Provide the (X, Y) coordinate of the cell's center where the given text is located.  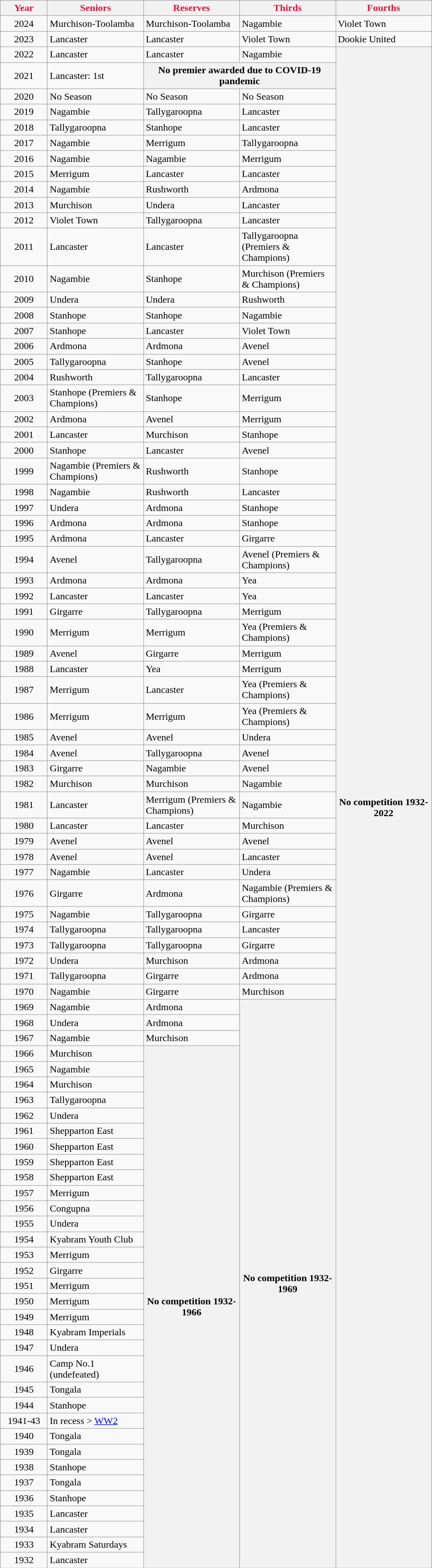
1950 (24, 1301)
2002 (24, 419)
1974 (24, 930)
1936 (24, 1498)
Dookie United (384, 39)
1984 (24, 753)
2020 (24, 96)
Tallygaroopna (Premiers & Champions) (288, 247)
2006 (24, 346)
1990 (24, 632)
1983 (24, 768)
1973 (24, 945)
2021 (24, 76)
2004 (24, 377)
Reserves (192, 8)
Merrigum (Premiers & Champions) (192, 805)
1962 (24, 1116)
1935 (24, 1513)
2010 (24, 279)
1986 (24, 716)
1951 (24, 1286)
2005 (24, 362)
1977 (24, 872)
1947 (24, 1348)
1954 (24, 1239)
1940 (24, 1436)
2023 (24, 39)
In recess > WW2 (96, 1421)
1985 (24, 737)
1968 (24, 1022)
1989 (24, 653)
1955 (24, 1224)
1980 (24, 826)
1938 (24, 1467)
Year (24, 8)
2007 (24, 331)
2016 (24, 158)
No competition 1932-1966 (192, 1307)
Lancaster: 1st (96, 76)
1961 (24, 1131)
2024 (24, 24)
2018 (24, 127)
1979 (24, 841)
1998 (24, 492)
1937 (24, 1483)
1963 (24, 1100)
1972 (24, 961)
Murchison (Premiers & Champions) (288, 279)
Kyabram Saturdays (96, 1544)
2001 (24, 435)
2000 (24, 450)
Congupna (96, 1208)
1946 (24, 1369)
2013 (24, 205)
1996 (24, 523)
1949 (24, 1317)
1952 (24, 1270)
1987 (24, 690)
2022 (24, 55)
Thirds (288, 8)
1965 (24, 1069)
2003 (24, 398)
1966 (24, 1053)
Kyabram Youth Club (96, 1239)
2019 (24, 112)
Fourths (384, 8)
1939 (24, 1452)
1994 (24, 560)
1976 (24, 893)
1992 (24, 596)
1970 (24, 991)
No competition 1932-1969 (288, 1283)
No competition 1932-2022 (384, 807)
Kyabram Imperials (96, 1332)
1995 (24, 539)
Seniors (96, 8)
2014 (24, 189)
2011 (24, 247)
1969 (24, 1007)
Camp No.1 (undefeated) (96, 1369)
1941-43 (24, 1421)
1991 (24, 611)
1981 (24, 805)
1982 (24, 784)
2015 (24, 174)
1956 (24, 1208)
1932 (24, 1560)
1993 (24, 581)
1933 (24, 1544)
Stanhope (Premiers & Champions) (96, 398)
1967 (24, 1038)
2009 (24, 300)
1964 (24, 1085)
2017 (24, 143)
1999 (24, 471)
1953 (24, 1255)
1988 (24, 669)
1944 (24, 1405)
1959 (24, 1162)
1934 (24, 1529)
2008 (24, 315)
1948 (24, 1332)
1975 (24, 914)
No premier awarded due to COVID-19 pandemic (240, 76)
2012 (24, 221)
1957 (24, 1193)
1945 (24, 1390)
Avenel (Premiers & Champions) (288, 560)
1960 (24, 1147)
1978 (24, 857)
1971 (24, 976)
1997 (24, 507)
1958 (24, 1177)
